Pinpoint the cell where the given text exists, returning its (X, Y) midpoint coordinate. 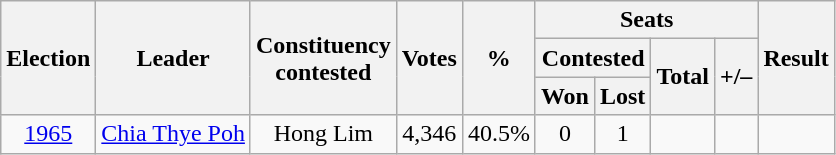
1 (622, 134)
+/– (736, 77)
Total (683, 77)
4,346 (429, 134)
% (498, 58)
Seats (646, 20)
1965 (48, 134)
Chia Thye Poh (174, 134)
Won (564, 96)
40.5% (498, 134)
Constituencycontested (323, 58)
Election (48, 58)
Lost (622, 96)
Contested (593, 58)
0 (564, 134)
Votes (429, 58)
Result (796, 58)
Hong Lim (323, 134)
Leader (174, 58)
